For the text-containing cell, return its midpoint in [x, y] coordinate format. 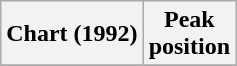
Peakposition [189, 34]
Chart (1992) [72, 34]
